Extract the [x, y] coordinate from the center of the cell holding the provided text.  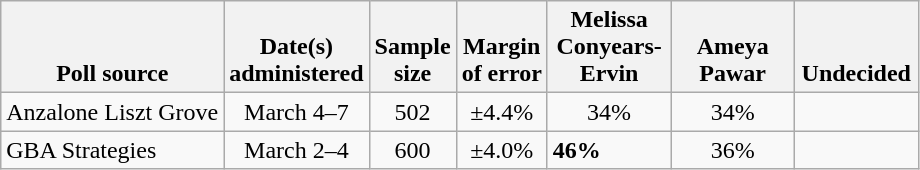
46% [609, 150]
March 4–7 [296, 112]
Poll source [112, 47]
MelissaConyears-Ervin [609, 47]
GBA Strategies [112, 150]
502 [412, 112]
36% [733, 150]
Date(s)administered [296, 47]
Anzalone Liszt Grove [112, 112]
Marginof error [502, 47]
AmeyaPawar [733, 47]
March 2–4 [296, 150]
Undecided [856, 47]
±4.0% [502, 150]
Samplesize [412, 47]
±4.4% [502, 112]
600 [412, 150]
